Pinpoint the cell where the given text exists, returning its [x, y] midpoint coordinate. 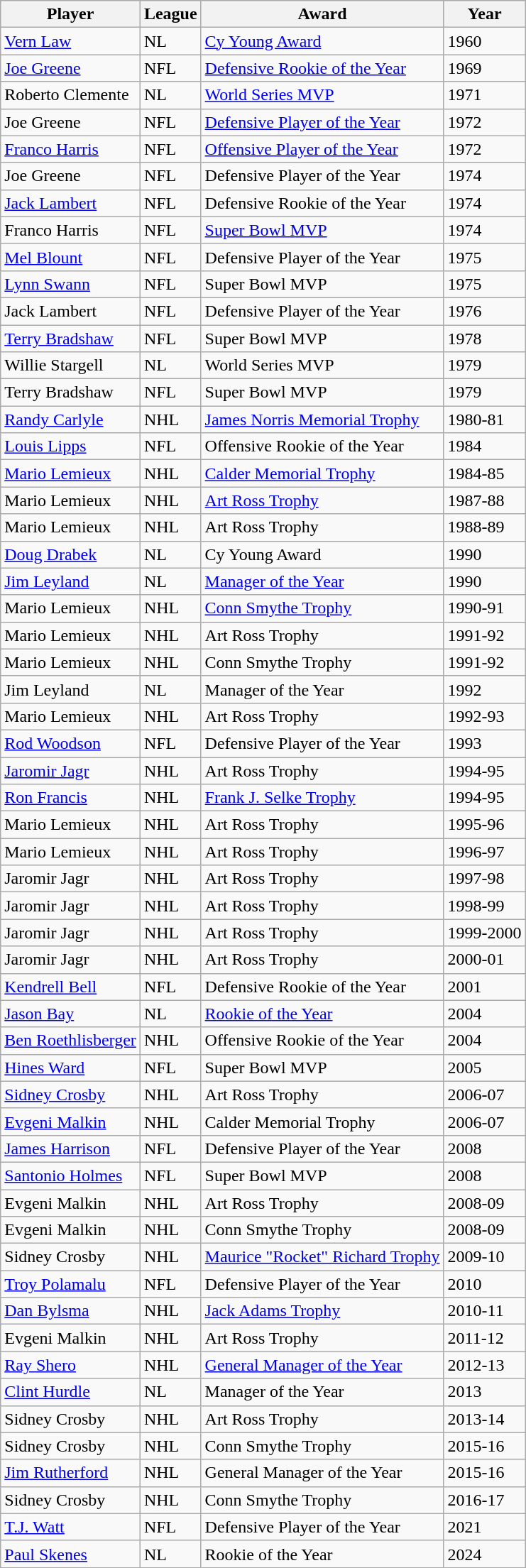
1996-97 [484, 852]
Maurice "Rocket" Richard Trophy [322, 1257]
1998-99 [484, 906]
Ray Shero [71, 1365]
2016-17 [484, 1500]
2011-12 [484, 1338]
Jason Bay [71, 1014]
1969 [484, 68]
Kendrell Bell [71, 987]
Santonio Holmes [71, 1175]
2001 [484, 987]
1976 [484, 311]
1992 [484, 689]
Mel Blount [71, 257]
2010-11 [484, 1311]
Ron Francis [71, 798]
Lynn Swann [71, 284]
T.J. Watt [71, 1527]
1993 [484, 743]
Jack Adams Trophy [322, 1311]
2010 [484, 1284]
1992-93 [484, 716]
1980-81 [484, 420]
1995-96 [484, 825]
Troy Polamalu [71, 1284]
Roberto Clemente [71, 95]
Doug Drabek [71, 554]
1971 [484, 95]
2000-01 [484, 960]
Frank J. Selke Trophy [322, 798]
1978 [484, 339]
Award [322, 14]
Jim Rutherford [71, 1473]
James Norris Memorial Trophy [322, 420]
2012-13 [484, 1365]
1990-91 [484, 608]
Louis Lipps [71, 446]
Ben Roethlisberger [71, 1041]
Rod Woodson [71, 743]
2024 [484, 1554]
Clint Hurdle [71, 1392]
Paul Skenes [71, 1554]
1984-85 [484, 473]
2013 [484, 1392]
2005 [484, 1068]
Vern Law [71, 41]
Randy Carlyle [71, 420]
Offensive Player of the Year [322, 149]
1984 [484, 446]
Hines Ward [71, 1068]
James Harrison [71, 1148]
Year [484, 14]
2021 [484, 1527]
1960 [484, 41]
1987-88 [484, 500]
2009-10 [484, 1257]
1997-98 [484, 879]
Willie Stargell [71, 366]
Dan Bylsma [71, 1311]
Player [71, 14]
1999-2000 [484, 933]
League [170, 14]
1988-89 [484, 527]
2013-14 [484, 1419]
